Capture the cell that displays the provided text and extract its (x, y) central coordinate. 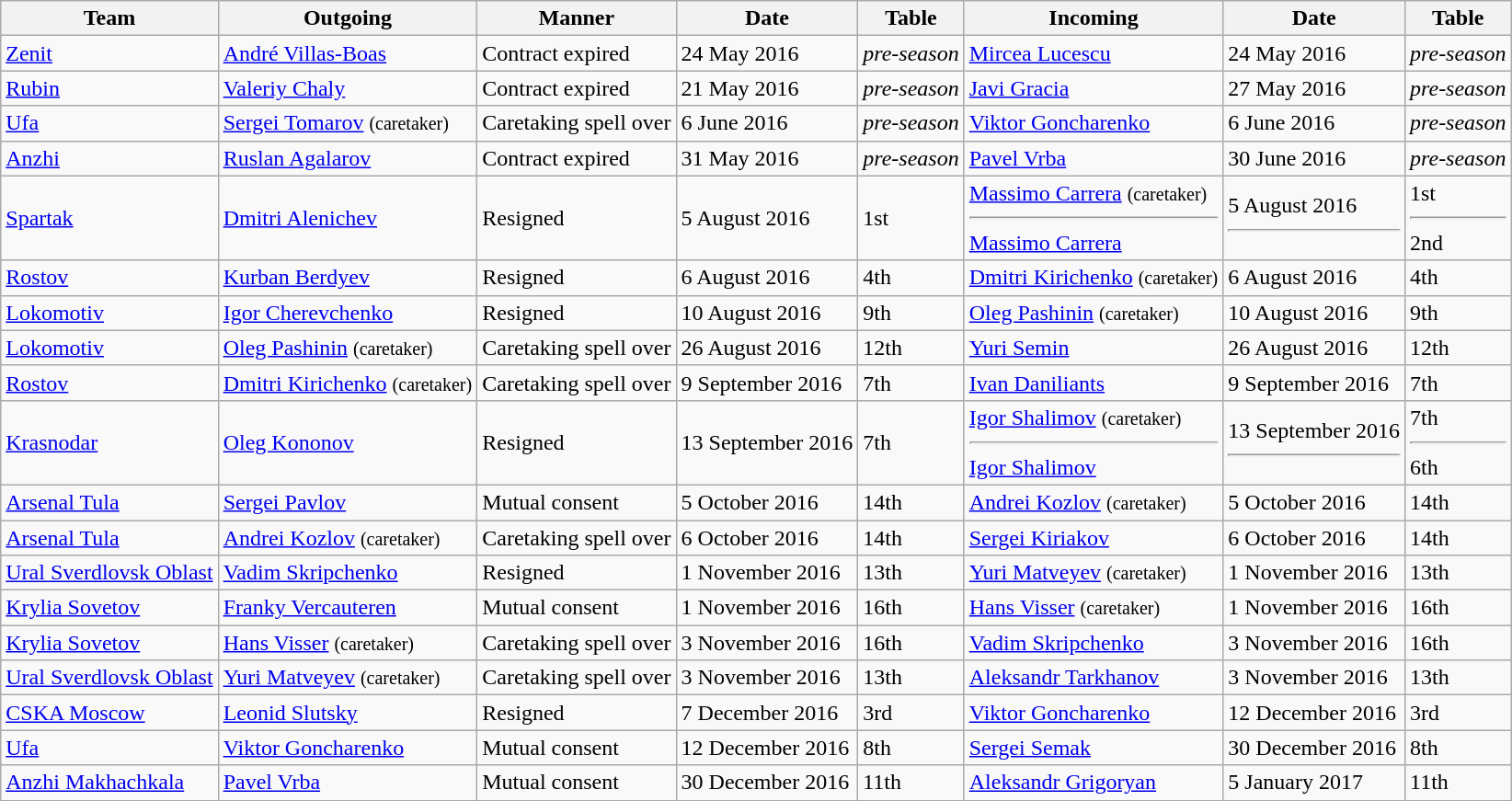
Krasnodar (109, 442)
Franky Vercauteren (348, 608)
Ivan Daniliants (1094, 383)
Manner (577, 18)
30 June 2016 (1314, 158)
31 May 2016 (767, 158)
1st (911, 218)
Sergei Kiriakov (1094, 538)
Anzhi (109, 158)
Spartak (109, 218)
Team (109, 18)
Sergei Semak (1094, 748)
Incoming (1094, 18)
Javi Gracia (1094, 88)
Ruslan Agalarov (348, 158)
Mircea Lucescu (1094, 53)
Aleksandr Tarkhanov (1094, 678)
Oleg Kononov (348, 442)
Sergei Pavlov (348, 502)
Igor Shalimov (caretaker) Igor Shalimov (1094, 442)
Leonid Slutsky (348, 713)
Yuri Semin (1094, 348)
7th6th (1458, 442)
André Villas-Boas (348, 53)
Anzhi Makhachkala (109, 783)
7 December 2016 (767, 713)
21 May 2016 (767, 88)
5 January 2017 (1314, 783)
CSKA Moscow (109, 713)
27 May 2016 (1314, 88)
Massimo Carrera (caretaker) Massimo Carrera (1094, 218)
Valeriy Chaly (348, 88)
Rubin (109, 88)
Igor Cherevchenko (348, 313)
Dmitri Alenichev (348, 218)
1st2nd (1458, 218)
Zenit (109, 53)
Sergei Tomarov (caretaker) (348, 123)
Outgoing (348, 18)
Kurban Berdyev (348, 278)
Aleksandr Grigoryan (1094, 783)
